Return the [X, Y] coordinate for the center point of the cell that contains the specified text.  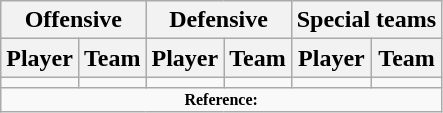
Special teams [366, 20]
Reference: [222, 100]
Defensive [218, 20]
Offensive [74, 20]
